Search for the cell housing the specified text and yield its [x, y] center coordinate. 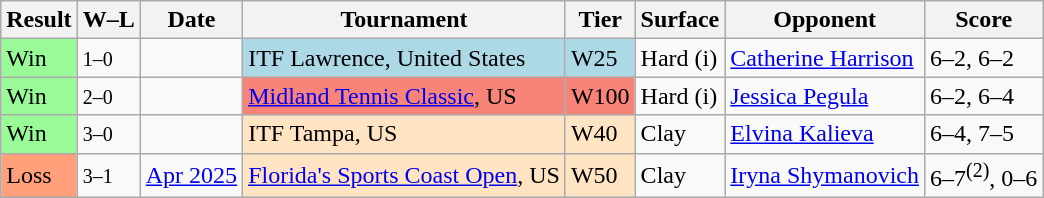
ITF Tampa, US [404, 134]
W50 [600, 176]
Result [39, 20]
Date [191, 20]
W25 [600, 58]
Elvina Kalieva [825, 134]
Opponent [825, 20]
Tournament [404, 20]
1–0 [108, 58]
W100 [600, 96]
3–1 [108, 176]
Iryna Shymanovich [825, 176]
6–7(2), 0–6 [983, 176]
Midland Tennis Classic, US [404, 96]
6–4, 7–5 [983, 134]
6–2, 6–2 [983, 58]
Tier [600, 20]
W–L [108, 20]
Surface [680, 20]
Jessica Pegula [825, 96]
W40 [600, 134]
6–2, 6–4 [983, 96]
2–0 [108, 96]
3–0 [108, 134]
Score [983, 20]
Florida's Sports Coast Open, US [404, 176]
Apr 2025 [191, 176]
Loss [39, 176]
ITF Lawrence, United States [404, 58]
Catherine Harrison [825, 58]
